Determine the [X, Y] coordinate at the center of the cell enclosing the given text.  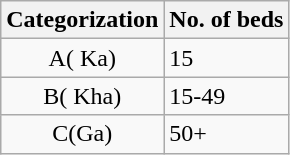
50+ [226, 134]
B( Kha) [82, 96]
A( Ka) [82, 58]
No. of beds [226, 20]
15-49 [226, 96]
C(Ga) [82, 134]
15 [226, 58]
Categorization [82, 20]
